Return the (X, Y) coordinate for the center point of the cell that contains the specified text.  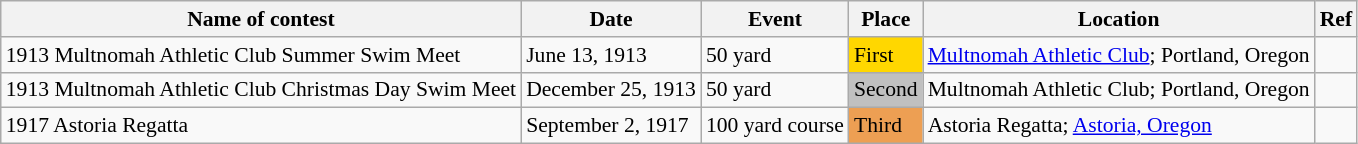
June 13, 1913 (611, 55)
1917 Astoria Regatta (261, 126)
Third (886, 126)
Ref (1336, 19)
Astoria Regatta; Astoria, Oregon (1119, 126)
Location (1119, 19)
December 25, 1913 (611, 90)
Place (886, 19)
Name of contest (261, 19)
Event (775, 19)
1913 Multnomah Athletic Club Christmas Day Swim Meet (261, 90)
100 yard course (775, 126)
Date (611, 19)
1913 Multnomah Athletic Club Summer Swim Meet (261, 55)
September 2, 1917 (611, 126)
Second (886, 90)
First (886, 55)
